Search for the cell housing the specified text and yield its (X, Y) center coordinate. 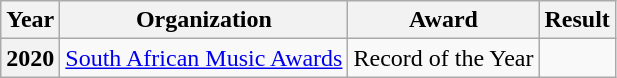
Organization (204, 20)
2020 (30, 58)
Record of the Year (444, 58)
South African Music Awards (204, 58)
Award (444, 20)
Year (30, 20)
Result (577, 20)
